Determine the (x, y) coordinate at the center of the cell enclosing the given text.  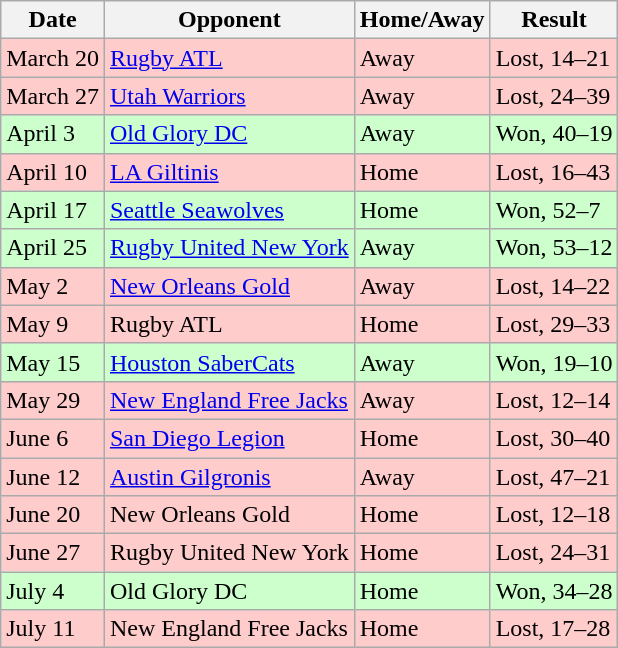
May 15 (53, 362)
Lost, 16–43 (554, 172)
Lost, 29–33 (554, 324)
April 17 (53, 210)
Lost, 12–18 (554, 515)
Won, 34–28 (554, 591)
June 6 (53, 438)
June 12 (53, 477)
May 9 (53, 324)
Home/Away (422, 20)
April 25 (53, 248)
Result (554, 20)
April 3 (53, 134)
July 4 (53, 591)
Date (53, 20)
Lost, 17–28 (554, 629)
San Diego Legion (229, 438)
June 20 (53, 515)
Lost, 24–31 (554, 553)
Won, 53–12 (554, 248)
Lost, 14–21 (554, 58)
April 10 (53, 172)
Houston SaberCats (229, 362)
Lost, 14–22 (554, 286)
Won, 40–19 (554, 134)
May 2 (53, 286)
March 27 (53, 96)
Austin Gilgronis (229, 477)
Won, 52–7 (554, 210)
Lost, 24–39 (554, 96)
Lost, 47–21 (554, 477)
May 29 (53, 400)
Opponent (229, 20)
Lost, 12–14 (554, 400)
July 11 (53, 629)
March 20 (53, 58)
LA Giltinis (229, 172)
Seattle Seawolves (229, 210)
Won, 19–10 (554, 362)
Utah Warriors (229, 96)
June 27 (53, 553)
Lost, 30–40 (554, 438)
